Pinpoint the cell where the given text exists, returning its [X, Y] midpoint coordinate. 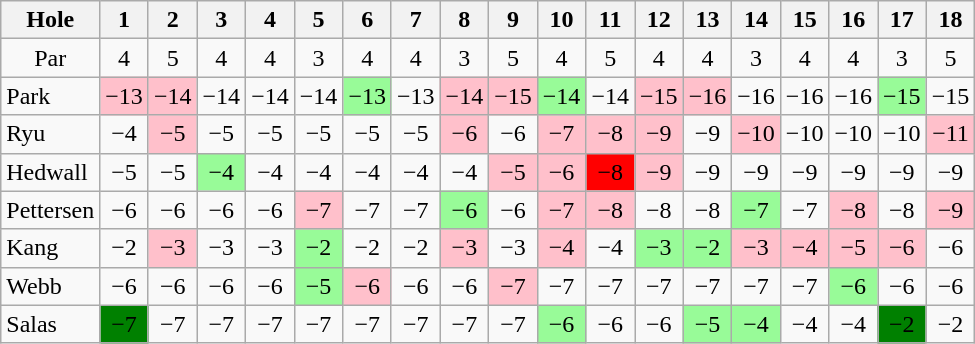
15 [804, 20]
9 [514, 20]
2 [172, 20]
Park [50, 96]
16 [854, 20]
10 [562, 20]
Kang [50, 248]
1 [124, 20]
17 [902, 20]
13 [708, 20]
−11 [950, 134]
18 [950, 20]
Ryu [50, 134]
Hole [50, 20]
12 [658, 20]
14 [756, 20]
Hedwall [50, 172]
7 [416, 20]
8 [464, 20]
Par [50, 58]
11 [610, 20]
6 [368, 20]
Webb [50, 286]
Pettersen [50, 210]
Salas [50, 324]
